Search for the cell housing the specified text and yield its (x, y) center coordinate. 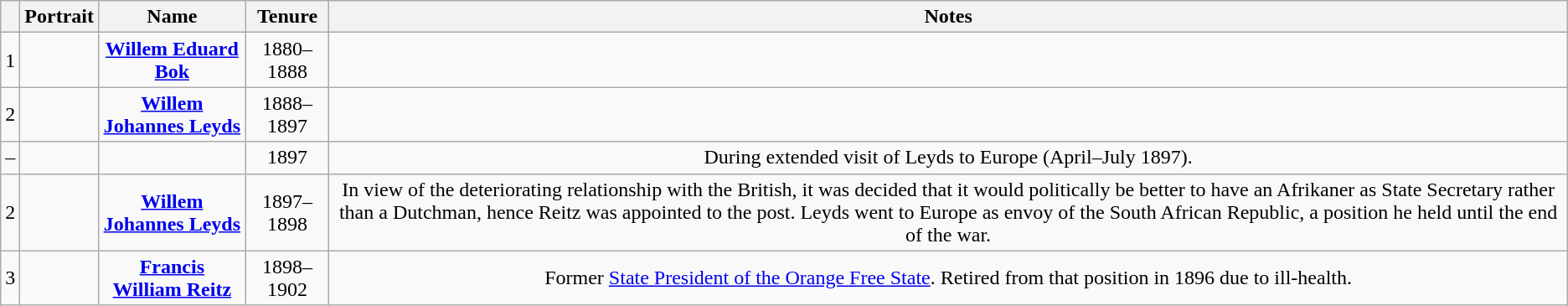
During extended visit of Leyds to Europe (April–July 1897). (948, 158)
Willem Eduard Bok (172, 60)
Former State President of the Orange Free State. Retired from that position in 1896 due to ill-health. (948, 278)
Name (172, 17)
1897 (287, 158)
1 (10, 60)
– (10, 158)
Notes (948, 17)
Portrait (59, 17)
Tenure (287, 17)
1897–1898 (287, 212)
Francis William Reitz (172, 278)
1898–1902 (287, 278)
1880–1888 (287, 60)
3 (10, 278)
1888–1897 (287, 114)
